Determine the [x, y] coordinate at the center of the cell enclosing the given text.  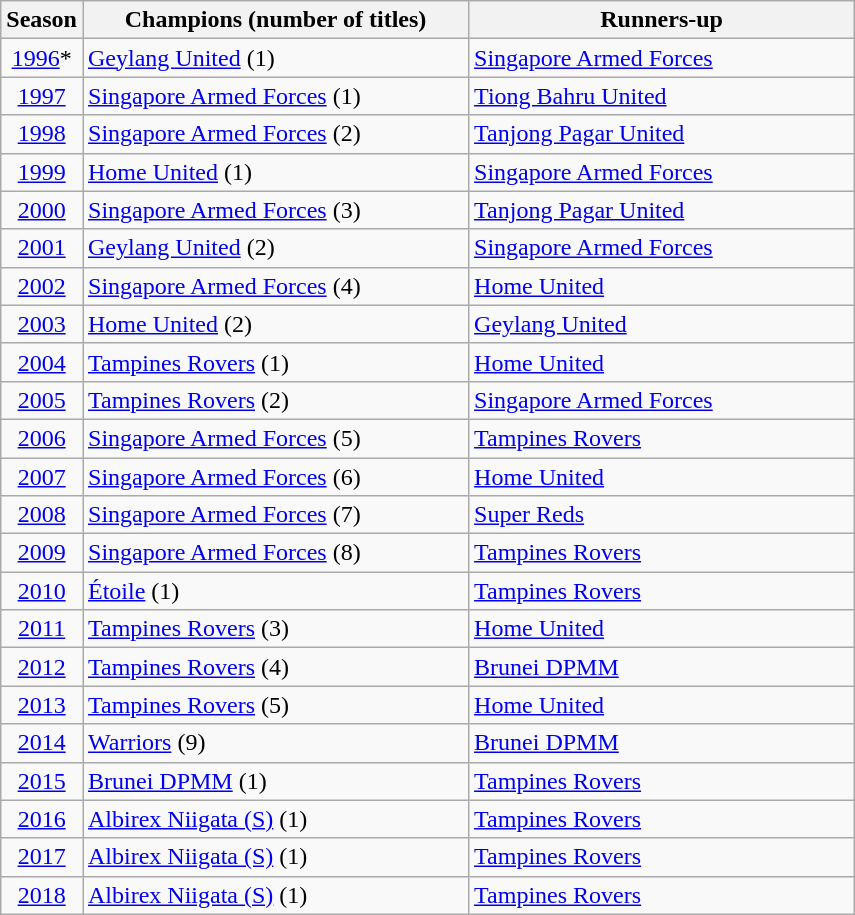
Singapore Armed Forces (2) [275, 134]
2012 [42, 667]
Singapore Armed Forces (8) [275, 553]
2015 [42, 781]
2003 [42, 324]
Tampines Rovers (5) [275, 705]
Home United (2) [275, 324]
Tiong Bahru United [662, 96]
2013 [42, 705]
Singapore Armed Forces (1) [275, 96]
2000 [42, 210]
1997 [42, 96]
Singapore Armed Forces (4) [275, 286]
Geylang United (2) [275, 248]
2007 [42, 477]
2009 [42, 553]
Season [42, 20]
Singapore Armed Forces (3) [275, 210]
2016 [42, 819]
Tampines Rovers (1) [275, 362]
2006 [42, 438]
2011 [42, 629]
Tampines Rovers (3) [275, 629]
Singapore Armed Forces (6) [275, 477]
Étoile (1) [275, 591]
1999 [42, 172]
Singapore Armed Forces (5) [275, 438]
Home United (1) [275, 172]
Geylang United (1) [275, 58]
Warriors (9) [275, 743]
Geylang United [662, 324]
Runners-up [662, 20]
1998 [42, 134]
2002 [42, 286]
2001 [42, 248]
Singapore Armed Forces (7) [275, 515]
Tampines Rovers (2) [275, 400]
2010 [42, 591]
2014 [42, 743]
Super Reds [662, 515]
2004 [42, 362]
Champions (number of titles) [275, 20]
2005 [42, 400]
2008 [42, 515]
Brunei DPMM (1) [275, 781]
2017 [42, 857]
Tampines Rovers (4) [275, 667]
1996* [42, 58]
2018 [42, 895]
